Locate the cell with the specified text and output its (X, Y) center coordinate. 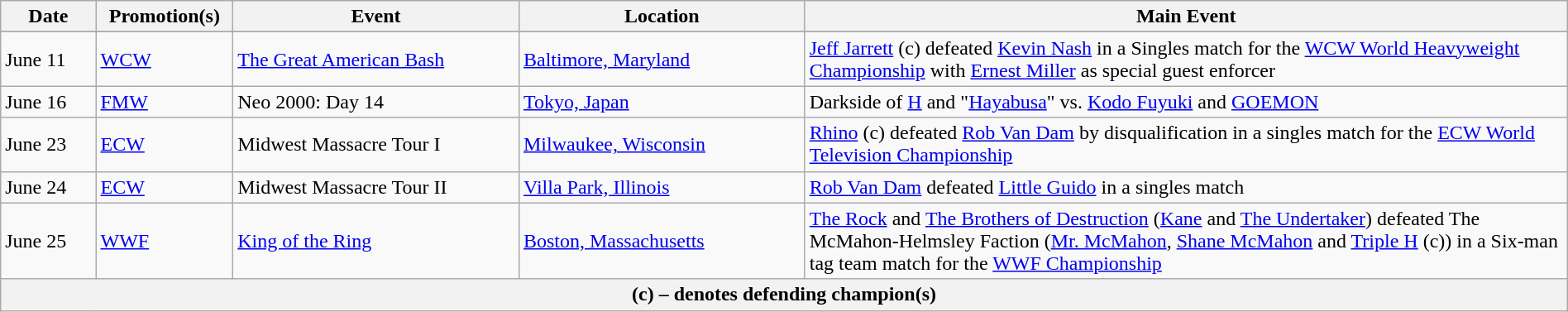
WCW (165, 60)
Jeff Jarrett (c) defeated Kevin Nash in a Singles match for the WCW World Heavyweight Championship with Ernest Miller as special guest enforcer (1186, 60)
FMW (165, 102)
Midwest Massacre Tour II (376, 187)
Darkside of H and "Hayabusa" vs. Kodo Fuyuki and GOEMON (1186, 102)
Main Event (1186, 17)
King of the Ring (376, 241)
Midwest Massacre Tour I (376, 144)
WWF (165, 241)
Event (376, 17)
Baltimore, Maryland (662, 60)
Rob Van Dam defeated Little Guido in a singles match (1186, 187)
June 16 (48, 102)
Promotion(s) (165, 17)
Neo 2000: Day 14 (376, 102)
Villa Park, Illinois (662, 187)
Tokyo, Japan (662, 102)
June 23 (48, 144)
Boston, Massachusetts (662, 241)
Rhino (c) defeated Rob Van Dam by disqualification in a singles match for the ECW World Television Championship (1186, 144)
June 25 (48, 241)
Location (662, 17)
The Great American Bash (376, 60)
June 24 (48, 187)
June 11 (48, 60)
(c) – denotes defending champion(s) (784, 295)
Date (48, 17)
Milwaukee, Wisconsin (662, 144)
